Return [x, y] of the center of cell containing provided text 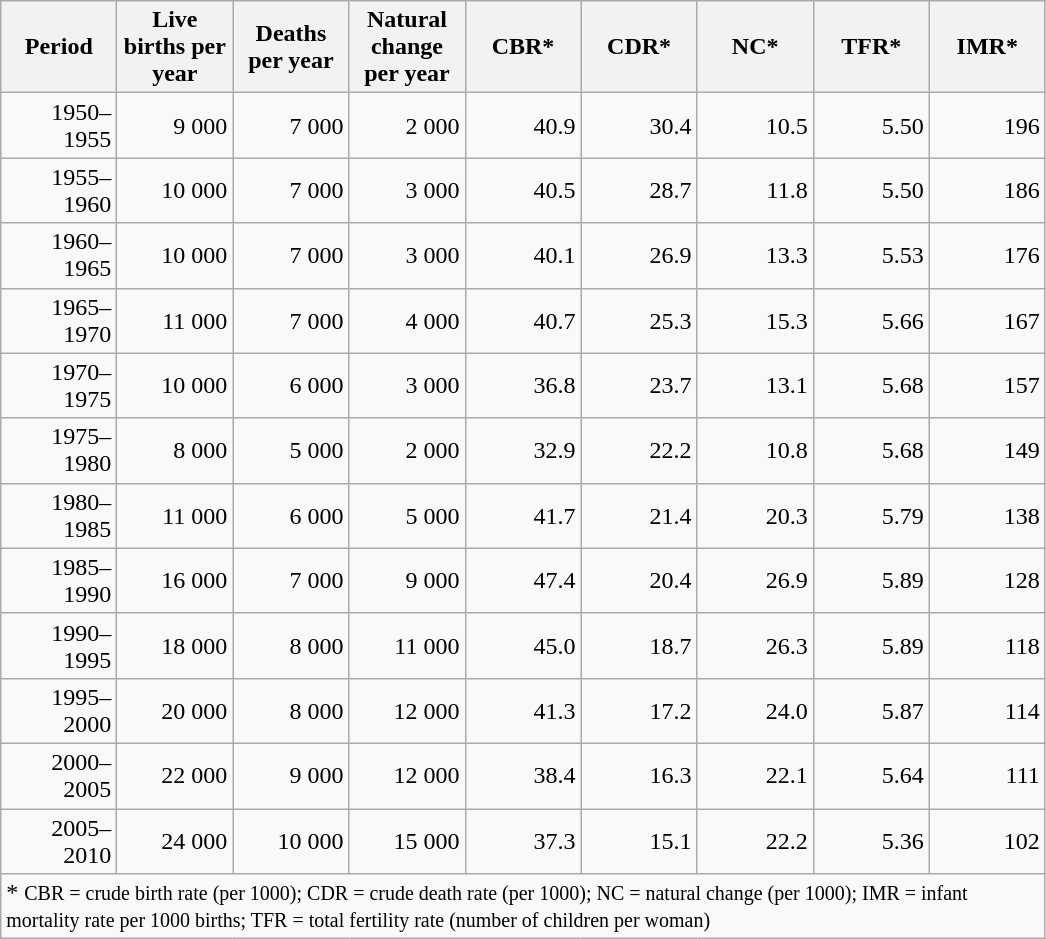
24 000 [175, 840]
114 [987, 710]
16 000 [175, 580]
1955–1960 [59, 190]
15.1 [639, 840]
25.3 [639, 320]
41.7 [523, 516]
20.4 [639, 580]
40.9 [523, 126]
Period [59, 47]
18.7 [639, 646]
5.66 [871, 320]
30.4 [639, 126]
10.5 [755, 126]
1995–2000 [59, 710]
15.3 [755, 320]
47.4 [523, 580]
5.79 [871, 516]
1970–1975 [59, 386]
40.5 [523, 190]
1985–1990 [59, 580]
23.7 [639, 386]
138 [987, 516]
CBR* [523, 47]
20.3 [755, 516]
CDR* [639, 47]
5.36 [871, 840]
5.64 [871, 776]
1975–1980 [59, 450]
196 [987, 126]
22 000 [175, 776]
45.0 [523, 646]
41.3 [523, 710]
15 000 [407, 840]
40.1 [523, 256]
40.7 [523, 320]
Deaths per year [291, 47]
2005–2010 [59, 840]
10.8 [755, 450]
102 [987, 840]
2000–2005 [59, 776]
111 [987, 776]
1990–1995 [59, 646]
38.4 [523, 776]
118 [987, 646]
28.7 [639, 190]
22.1 [755, 776]
1960–1965 [59, 256]
186 [987, 190]
Natural change per year [407, 47]
36.8 [523, 386]
26.3 [755, 646]
1965–1970 [59, 320]
NC* [755, 47]
11.8 [755, 190]
32.9 [523, 450]
13.3 [755, 256]
21.4 [639, 516]
5.87 [871, 710]
IMR* [987, 47]
128 [987, 580]
16.3 [639, 776]
4 000 [407, 320]
37.3 [523, 840]
20 000 [175, 710]
18 000 [175, 646]
1950–1955 [59, 126]
24.0 [755, 710]
Live births per year [175, 47]
17.2 [639, 710]
5.53 [871, 256]
TFR* [871, 47]
167 [987, 320]
176 [987, 256]
13.1 [755, 386]
149 [987, 450]
157 [987, 386]
1980–1985 [59, 516]
